From the cell containing the given text, extract its center point as (x, y) coordinate. 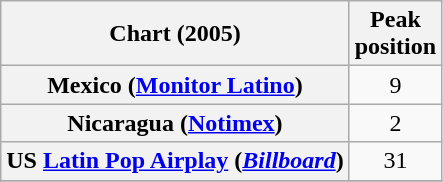
2 (395, 123)
9 (395, 85)
US Latin Pop Airplay (Billboard) (175, 161)
Mexico (Monitor Latino) (175, 85)
Peakposition (395, 34)
Nicaragua (Notimex) (175, 123)
Chart (2005) (175, 34)
31 (395, 161)
